Output the (X, Y) coordinate of the center of the cell containing the given text.  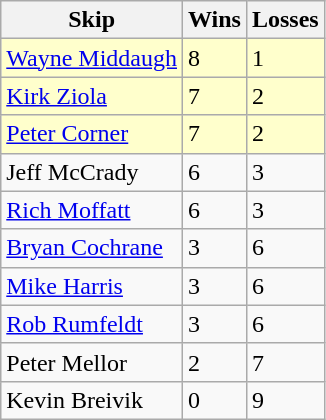
Losses (285, 20)
Peter Corner (92, 134)
Kevin Breivik (92, 400)
Rob Rumfeldt (92, 324)
Kirk Ziola (92, 96)
9 (285, 400)
Peter Mellor (92, 362)
Wayne Middaugh (92, 58)
Jeff McCrady (92, 172)
Rich Moffatt (92, 210)
Bryan Cochrane (92, 248)
0 (215, 400)
Skip (92, 20)
8 (215, 58)
Mike Harris (92, 286)
1 (285, 58)
Wins (215, 20)
